Return the (x, y) coordinate for the center point of the cell that contains the specified text.  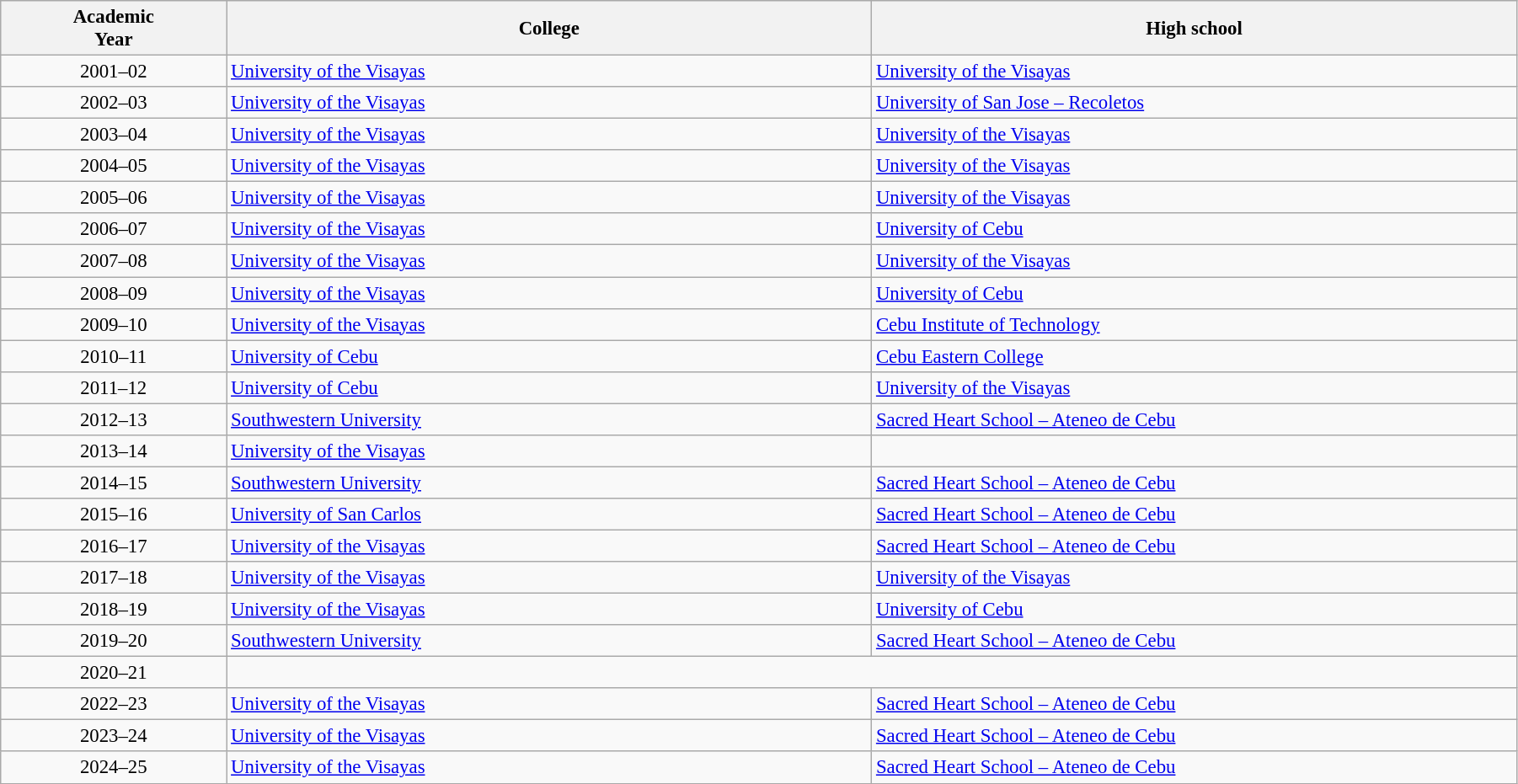
2023–24 (114, 736)
2003–04 (114, 135)
2009–10 (114, 324)
2008–09 (114, 293)
2004–05 (114, 166)
2002–03 (114, 103)
2016–17 (114, 546)
Cebu Eastern College (1195, 356)
2013–14 (114, 451)
University of San Carlos (549, 515)
2020–21 (114, 673)
2018–19 (114, 610)
2006–07 (114, 230)
2014–15 (114, 483)
High school (1195, 29)
2019–20 (114, 641)
2017–18 (114, 578)
2022–23 (114, 704)
2011–12 (114, 387)
2024–25 (114, 768)
2015–16 (114, 515)
2010–11 (114, 356)
AcademicYear (114, 29)
2012–13 (114, 419)
Cebu Institute of Technology (1195, 324)
2001–02 (114, 72)
University of San Jose – Recoletos (1195, 103)
2007–08 (114, 261)
College (549, 29)
2005–06 (114, 198)
